Scan for the cell matching the given text and deliver its [x, y] coordinate at center. 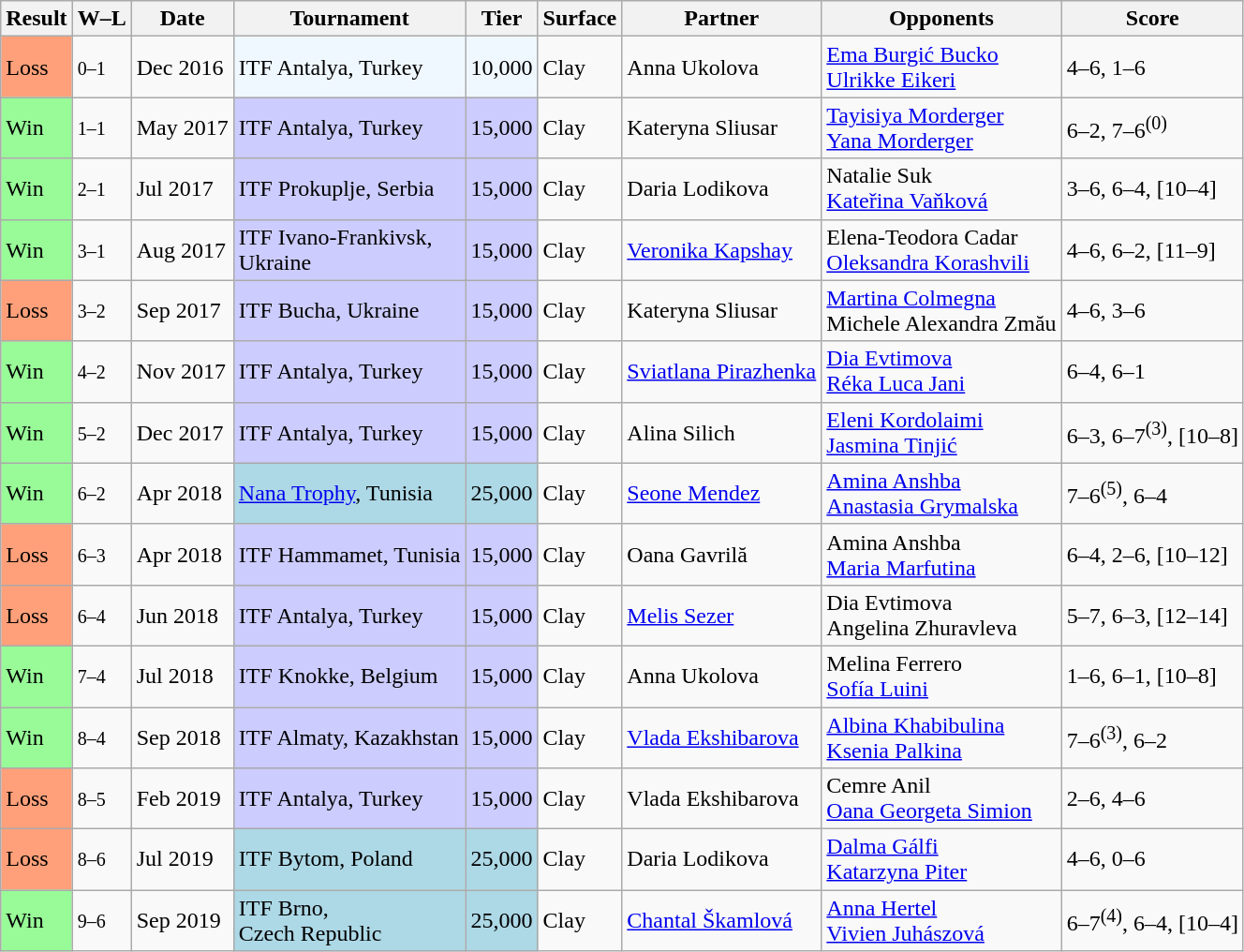
W–L [101, 19]
Melina Ferrero Sofía Luini [941, 677]
Sviatlana Pirazhenka [721, 371]
Jun 2018 [182, 615]
Dec 2016 [182, 67]
Jul 2017 [182, 189]
Dia Evtimova Réka Luca Jani [941, 371]
Surface [580, 19]
3–6, 6–4, [10–4] [1152, 189]
Dec 2017 [182, 433]
1–6, 6–1, [10–8] [1152, 677]
Amina Anshba Maria Marfutina [941, 555]
3–1 [101, 249]
Natalie Suk Kateřina Vaňková [941, 189]
Dalma Gálfi Katarzyna Piter [941, 860]
9–6 [101, 920]
8–4 [101, 736]
Jul 2019 [182, 860]
Oana Gavrilă [721, 555]
4–6, 3–6 [1152, 311]
Alina Silich [721, 433]
10,000 [502, 67]
7–4 [101, 677]
8–6 [101, 860]
Seone Mendez [721, 493]
Melis Sezer [721, 615]
Ema Burgić Bucko Ulrikke Eikeri [941, 67]
May 2017 [182, 127]
Anna Hertel Vivien Juhászová [941, 920]
ITF Knokke, Belgium [349, 677]
Dia Evtimova Angelina Zhuravleva [941, 615]
Aug 2017 [182, 249]
Score [1152, 19]
1–1 [101, 127]
6–7(4), 6–4, [10–4] [1152, 920]
ITF Hammamet, Tunisia [349, 555]
ITF Ivano-Frankivsk, Ukraine [349, 249]
6–4, 2–6, [10–12] [1152, 555]
Date [182, 19]
Veronika Kapshay [721, 249]
4–6, 1–6 [1152, 67]
0–1 [101, 67]
ITF Brno, Czech Republic [349, 920]
6–3 [101, 555]
Nov 2017 [182, 371]
6–2 [101, 493]
ITF Prokuplje, Serbia [349, 189]
Partner [721, 19]
ITF Bytom, Poland [349, 860]
Feb 2019 [182, 798]
Martina Colmegna Michele Alexandra Zmău [941, 311]
Nana Trophy, Tunisia [349, 493]
Cemre Anil Oana Georgeta Simion [941, 798]
Jul 2018 [182, 677]
6–2, 7–6(0) [1152, 127]
Sep 2019 [182, 920]
Elena-Teodora Cadar Oleksandra Korashvili [941, 249]
4–6, 6–2, [11–9] [1152, 249]
8–5 [101, 798]
Opponents [941, 19]
3–2 [101, 311]
4–2 [101, 371]
Result [37, 19]
4–6, 0–6 [1152, 860]
2–1 [101, 189]
Sep 2017 [182, 311]
Eleni Kordolaimi Jasmina Tinjić [941, 433]
Chantal Škamlová [721, 920]
7–6(3), 6–2 [1152, 736]
6–4, 6–1 [1152, 371]
Sep 2018 [182, 736]
ITF Bucha, Ukraine [349, 311]
6–4 [101, 615]
2–6, 4–6 [1152, 798]
Tournament [349, 19]
Tier [502, 19]
Albina Khabibulina Ksenia Palkina [941, 736]
6–3, 6–7(3), [10–8] [1152, 433]
5–7, 6–3, [12–14] [1152, 615]
5–2 [101, 433]
Tayisiya Morderger Yana Morderger [941, 127]
Amina Anshba Anastasia Grymalska [941, 493]
7–6(5), 6–4 [1152, 493]
ITF Almaty, Kazakhstan [349, 736]
